Determine the (X, Y) coordinate at the center of the cell enclosing the given text.  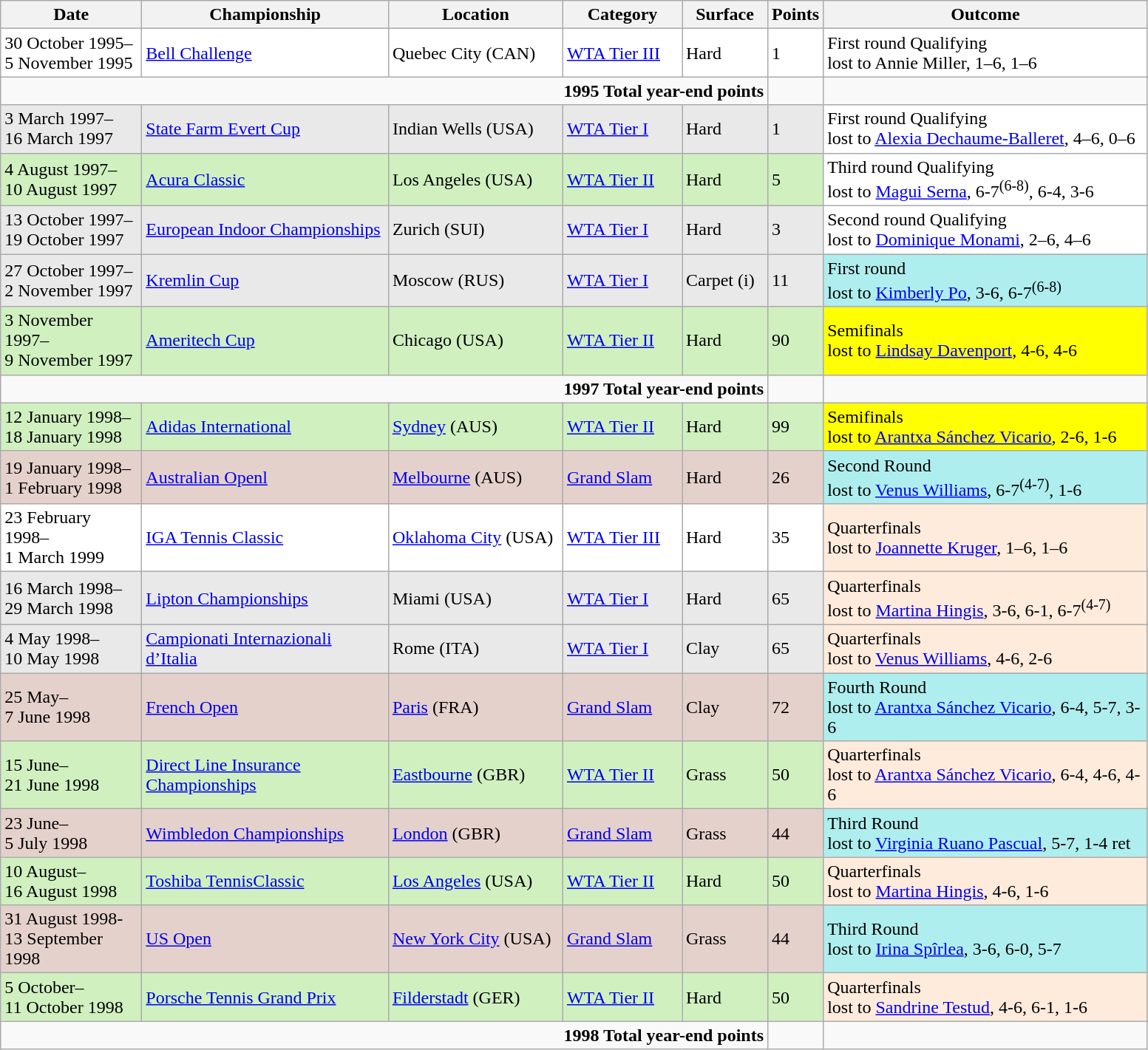
25 May–7 June 1998 (71, 707)
Miami (USA) (475, 599)
5 October–11 October 1998 (71, 998)
Second Round lost to Venus Williams, 6-7(4-7), 1-6 (986, 477)
Sydney (AUS) (475, 427)
Quarterfinalslost to Venus Williams, 4-6, 2-6 (986, 649)
Fourth Round lost to Arantxa Sánchez Vicario, 6-4, 5-7, 3-6 (986, 707)
99 (795, 427)
Quarterfinalslost to Joannette Kruger, 1–6, 1–6 (986, 538)
Championship (265, 15)
Filderstadt (GER) (475, 998)
Semifinals lost to Lindsay Davenport, 4-6, 4-6 (986, 341)
Carpet (i) (724, 281)
European Indoor Championships (265, 231)
State Farm Evert Cup (265, 129)
Second round Qualifying lost to Dominique Monami, 2–6, 4–6 (986, 231)
Category (622, 15)
30 October 1995–5 November 1995 (71, 53)
First round Qualifying lost to Annie Miller, 1–6, 1–6 (986, 53)
Chicago (USA) (475, 341)
Quarterfinals lost to Martina Hingis, 4-6, 1-6 (986, 881)
Melbourne (AUS) (475, 477)
4 August 1997–10 August 1997 (71, 180)
5 (795, 180)
11 (795, 281)
Direct Line Insurance Championships (265, 775)
Quarterfinals lost to Sandrine Testud, 4-6, 6-1, 1-6 (986, 998)
72 (795, 707)
Australian Openl (265, 477)
IGA Tennis Classic (265, 538)
3 (795, 231)
23 February 1998–1 March 1999 (71, 538)
1998 Total year-end points (384, 1035)
15 June–21 June 1998 (71, 775)
1997 Total year-end points (384, 389)
Paris (FRA) (475, 707)
Quebec City (CAN) (475, 53)
Kremlin Cup (265, 281)
Quarterfinals lost to Arantxa Sánchez Vicario, 6-4, 4-6, 4-6 (986, 775)
Zurich (SUI) (475, 231)
Ameritech Cup (265, 341)
New York City (USA) (475, 939)
Date (71, 15)
Third round Qualifying lost to Magui Serna, 6-7(6-8), 6-4, 3-6 (986, 180)
London (GBR) (475, 833)
27 October 1997–2 November 1997 (71, 281)
Semifinals lost to Arantxa Sánchez Vicario, 2-6, 1-6 (986, 427)
Surface (724, 15)
Location (475, 15)
US Open (265, 939)
1995 Total year-end points (384, 91)
First round lost to Kimberly Po, 3-6, 6-7(6-8) (986, 281)
Wimbledon Championships (265, 833)
90 (795, 341)
Oklahoma City (USA) (475, 538)
Third Round lost to Virginia Ruano Pascual, 5-7, 1-4 ret (986, 833)
Lipton Championships (265, 599)
Bell Challenge (265, 53)
10 August–16 August 1998 (71, 881)
16 March 1998–29 March 1998 (71, 599)
Campionati Internazionali d’Italia (265, 649)
Acura Classic (265, 180)
3 November 1997–9 November 1997 (71, 341)
13 October 1997–19 October 1997 (71, 231)
4 May 1998–10 May 1998 (71, 649)
19 January 1998–1 February 1998 (71, 477)
Indian Wells (USA) (475, 129)
Porsche Tennis Grand Prix (265, 998)
12 January 1998–18 January 1998 (71, 427)
35 (795, 538)
Eastbourne (GBR) (475, 775)
Quarterfinalslost to Martina Hingis, 3-6, 6-1, 6-7(4-7) (986, 599)
Points (795, 15)
Rome (ITA) (475, 649)
Outcome (986, 15)
Toshiba TennisClassic (265, 881)
Third Round lost to Irina Spîrlea, 3-6, 6-0, 5-7 (986, 939)
26 (795, 477)
3 March 1997–16 March 1997 (71, 129)
23 June–5 July 1998 (71, 833)
Moscow (RUS) (475, 281)
French Open (265, 707)
Adidas International (265, 427)
First round Qualifying lost to Alexia Dechaume-Balleret, 4–6, 0–6 (986, 129)
31 August 1998-13 September 1998 (71, 939)
